For the text-containing cell, return its midpoint in [x, y] coordinate format. 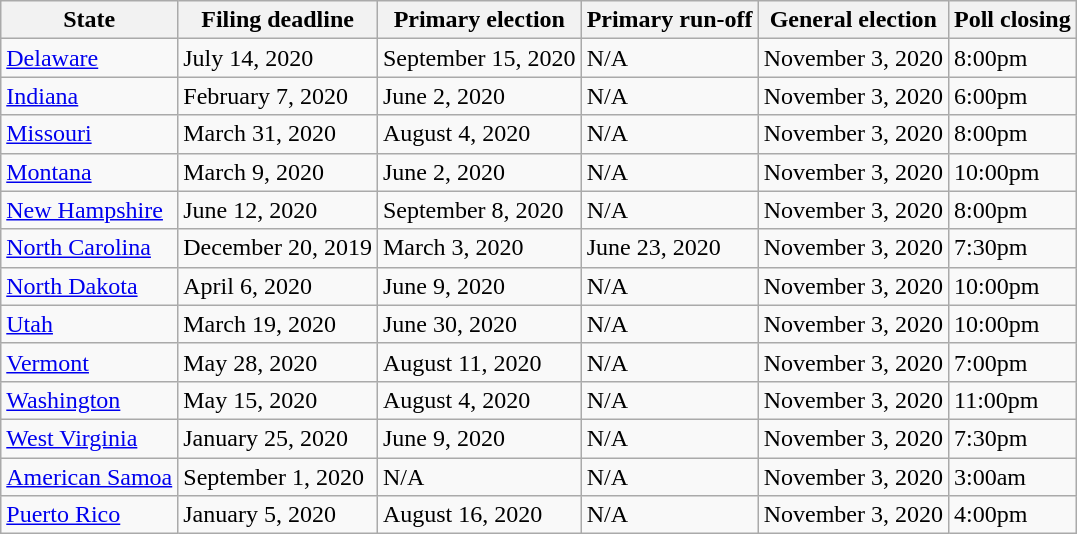
Missouri [90, 134]
December 20, 2019 [278, 248]
Montana [90, 172]
April 6, 2020 [278, 286]
March 3, 2020 [479, 248]
September 8, 2020 [479, 210]
June 12, 2020 [278, 210]
September 1, 2020 [278, 477]
West Virginia [90, 438]
Delaware [90, 58]
State [90, 20]
June 23, 2020 [670, 248]
March 9, 2020 [278, 172]
January 5, 2020 [278, 515]
May 28, 2020 [278, 362]
Utah [90, 324]
Poll closing [1012, 20]
March 31, 2020 [278, 134]
February 7, 2020 [278, 96]
Indiana [90, 96]
6:00pm [1012, 96]
March 19, 2020 [278, 324]
Filing deadline [278, 20]
11:00pm [1012, 400]
7:00pm [1012, 362]
August 16, 2020 [479, 515]
3:00am [1012, 477]
American Samoa [90, 477]
North Dakota [90, 286]
Washington [90, 400]
General election [853, 20]
Vermont [90, 362]
Primary election [479, 20]
August 11, 2020 [479, 362]
New Hampshire [90, 210]
May 15, 2020 [278, 400]
Puerto Rico [90, 515]
January 25, 2020 [278, 438]
July 14, 2020 [278, 58]
Primary run-off [670, 20]
4:00pm [1012, 515]
North Carolina [90, 248]
June 30, 2020 [479, 324]
September 15, 2020 [479, 58]
